Identify which cell holds the provided text, then report its [X, Y] central coordinate. 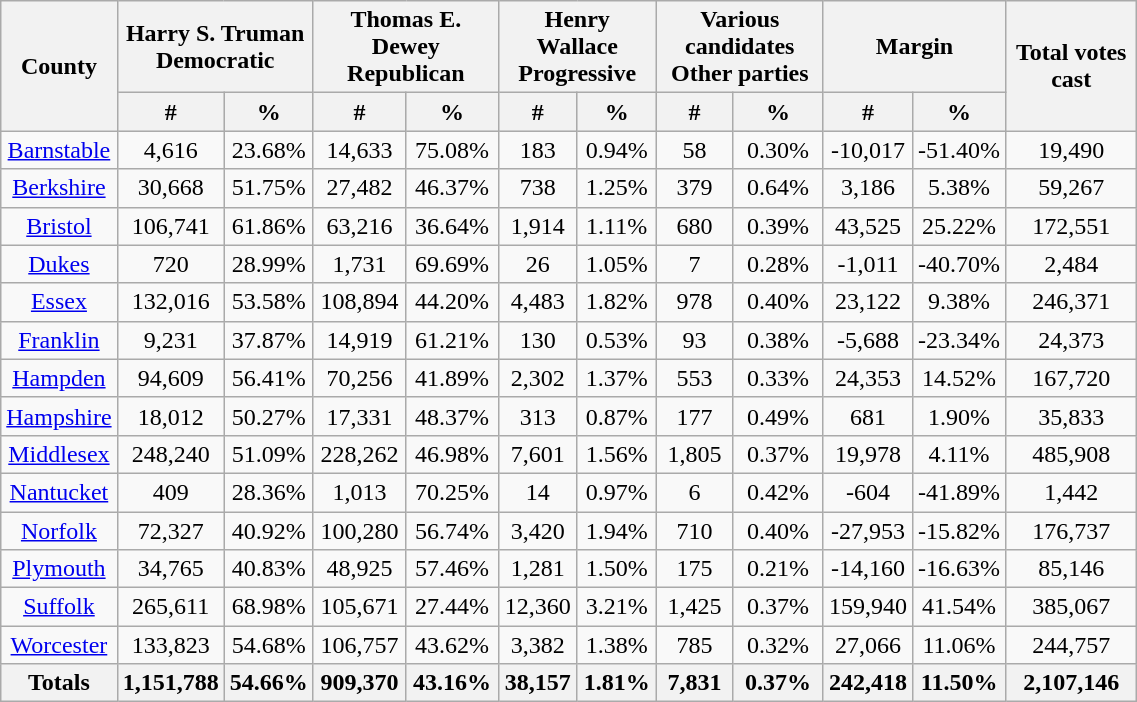
17,331 [360, 416]
0.32% [778, 645]
43.16% [452, 683]
2,302 [538, 378]
Various candidatesOther parties [740, 47]
1.05% [616, 264]
105,671 [360, 607]
978 [694, 302]
Totals [59, 683]
132,016 [170, 302]
70.25% [452, 492]
0.49% [778, 416]
Bristol [59, 226]
-27,953 [868, 531]
1.37% [616, 378]
57.46% [452, 569]
-23.34% [960, 340]
23.68% [268, 150]
0.97% [616, 492]
28.36% [268, 492]
0.38% [778, 340]
785 [694, 645]
Henry WallaceProgressive [577, 47]
175 [694, 569]
172,551 [1072, 226]
Plymouth [59, 569]
28.99% [268, 264]
108,894 [360, 302]
4.11% [960, 454]
27,066 [868, 645]
19,978 [868, 454]
710 [694, 531]
58 [694, 150]
25.22% [960, 226]
1.25% [616, 188]
379 [694, 188]
Berkshire [59, 188]
11.50% [960, 683]
Barnstable [59, 150]
Hampshire [59, 416]
909,370 [360, 683]
24,353 [868, 378]
36.64% [452, 226]
1,442 [1072, 492]
9.38% [960, 302]
1.90% [960, 416]
14.52% [960, 378]
69.69% [452, 264]
48.37% [452, 416]
680 [694, 226]
Nantucket [59, 492]
Suffolk [59, 607]
-5,688 [868, 340]
50.27% [268, 416]
14,633 [360, 150]
0.30% [778, 150]
70,256 [360, 378]
94,609 [170, 378]
0.39% [778, 226]
40.83% [268, 569]
-16.63% [960, 569]
1,281 [538, 569]
-40.70% [960, 264]
681 [868, 416]
19,490 [1072, 150]
1,151,788 [170, 683]
0.42% [778, 492]
177 [694, 416]
1.50% [616, 569]
93 [694, 340]
244,757 [1072, 645]
167,720 [1072, 378]
26 [538, 264]
7,831 [694, 683]
1,731 [360, 264]
14 [538, 492]
0.53% [616, 340]
-15.82% [960, 531]
2,484 [1072, 264]
72,327 [170, 531]
176,737 [1072, 531]
44.20% [452, 302]
54.66% [268, 683]
3,420 [538, 531]
7 [694, 264]
0.87% [616, 416]
43,525 [868, 226]
Franklin [59, 340]
409 [170, 492]
1,425 [694, 607]
34,765 [170, 569]
46.37% [452, 188]
-14,160 [868, 569]
27.44% [452, 607]
-51.40% [960, 150]
14,919 [360, 340]
Middlesex [59, 454]
106,757 [360, 645]
159,940 [868, 607]
0.28% [778, 264]
3,186 [868, 188]
720 [170, 264]
265,611 [170, 607]
1.82% [616, 302]
41.54% [960, 607]
Total votes cast [1072, 66]
53.58% [268, 302]
35,833 [1072, 416]
23,122 [868, 302]
5.38% [960, 188]
56.74% [452, 531]
27,482 [360, 188]
130 [538, 340]
Harry S. TrumanDemocratic [215, 47]
313 [538, 416]
37.87% [268, 340]
Essex [59, 302]
County [59, 66]
248,240 [170, 454]
-604 [868, 492]
59,267 [1072, 188]
Dukes [59, 264]
0.33% [778, 378]
61.21% [452, 340]
1.11% [616, 226]
40.92% [268, 531]
3.21% [616, 607]
11.06% [960, 645]
3,382 [538, 645]
9,231 [170, 340]
38,157 [538, 683]
Margin [914, 47]
228,262 [360, 454]
56.41% [268, 378]
54.68% [268, 645]
1.94% [616, 531]
-41.89% [960, 492]
63,216 [360, 226]
553 [694, 378]
Worcester [59, 645]
Thomas E. DeweyRepublican [406, 47]
0.64% [778, 188]
7,601 [538, 454]
738 [538, 188]
2,107,146 [1072, 683]
51.09% [268, 454]
242,418 [868, 683]
1.38% [616, 645]
133,823 [170, 645]
100,280 [360, 531]
68.98% [268, 607]
12,360 [538, 607]
Norfolk [59, 531]
385,067 [1072, 607]
1,914 [538, 226]
-1,011 [868, 264]
61.86% [268, 226]
6 [694, 492]
75.08% [452, 150]
1.56% [616, 454]
48,925 [360, 569]
1,805 [694, 454]
1,013 [360, 492]
46.98% [452, 454]
18,012 [170, 416]
51.75% [268, 188]
485,908 [1072, 454]
4,616 [170, 150]
41.89% [452, 378]
85,146 [1072, 569]
246,371 [1072, 302]
24,373 [1072, 340]
1.81% [616, 683]
0.94% [616, 150]
43.62% [452, 645]
183 [538, 150]
106,741 [170, 226]
-10,017 [868, 150]
0.21% [778, 569]
30,668 [170, 188]
4,483 [538, 302]
Hampden [59, 378]
